Determine the (x, y) coordinate at the center of the cell enclosing the given text.  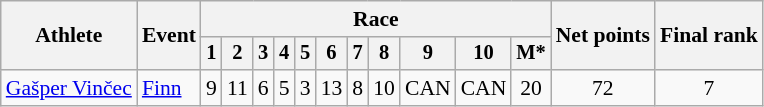
M* (530, 54)
Event (169, 36)
Finn (169, 88)
11 (238, 88)
4 (284, 54)
Race (376, 19)
2 (238, 54)
Net points (603, 36)
Gašper Vinčec (69, 88)
Athlete (69, 36)
Final rank (709, 36)
72 (603, 88)
1 (212, 54)
13 (332, 88)
20 (530, 88)
